Return [x, y] of the center of cell containing provided text 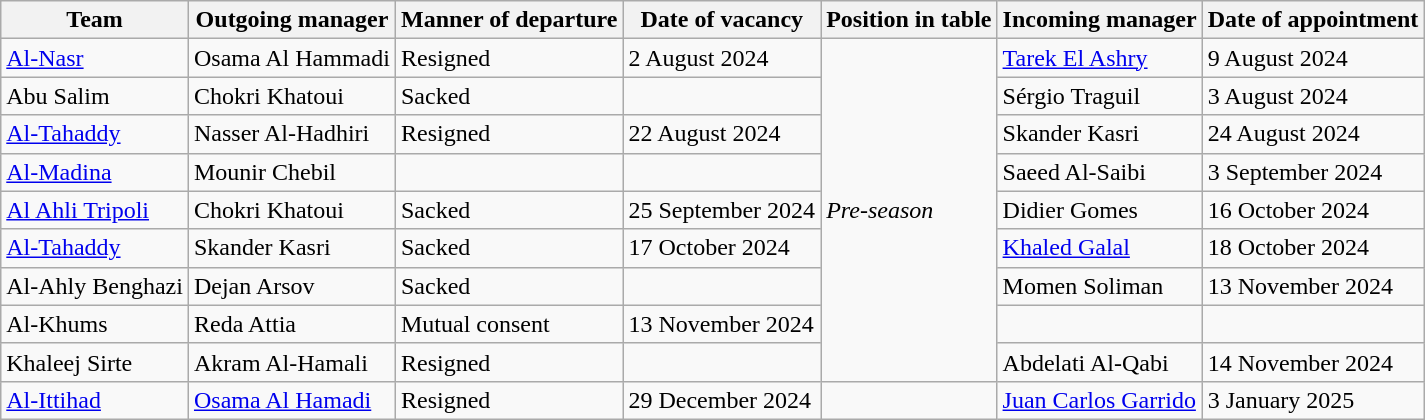
Pre-season [909, 210]
Al-Ittihad [95, 400]
25 September 2024 [722, 210]
Momen Soliman [1100, 286]
29 December 2024 [722, 400]
Manner of departure [508, 20]
Date of vacancy [722, 20]
Al-Khums [95, 324]
Mutual consent [508, 324]
Abdelati Al-Qabi [1100, 362]
Al-Nasr [95, 58]
Dejan Arsov [292, 286]
Didier Gomes [1100, 210]
Saeed Al-Saibi [1100, 172]
3 September 2024 [1313, 172]
14 November 2024 [1313, 362]
Team [95, 20]
22 August 2024 [722, 134]
Incoming manager [1100, 20]
Date of appointment [1313, 20]
18 October 2024 [1313, 248]
Nasser Al-Hadhiri [292, 134]
Osama Al Hamadi [292, 400]
Al Ahli Tripoli [95, 210]
Position in table [909, 20]
Akram Al-Hamali [292, 362]
16 October 2024 [1313, 210]
Reda Attia [292, 324]
Al-Ahly Benghazi [95, 286]
Khaled Galal [1100, 248]
Mounir Chebil [292, 172]
17 October 2024 [722, 248]
3 August 2024 [1313, 96]
Juan Carlos Garrido [1100, 400]
Sérgio Traguil [1100, 96]
Abu Salim [95, 96]
9 August 2024 [1313, 58]
2 August 2024 [722, 58]
24 August 2024 [1313, 134]
Osama Al Hammadi [292, 58]
Outgoing manager [292, 20]
Al-Madina [95, 172]
Khaleej Sirte [95, 362]
Tarek El Ashry [1100, 58]
3 January 2025 [1313, 400]
